Capture the cell that displays the provided text and extract its (x, y) central coordinate. 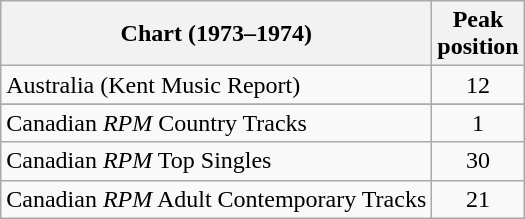
Canadian RPM Adult Contemporary Tracks (216, 199)
Chart (1973–1974) (216, 34)
21 (478, 199)
Peakposition (478, 34)
Australia (Kent Music Report) (216, 85)
Canadian RPM Country Tracks (216, 123)
30 (478, 161)
Canadian RPM Top Singles (216, 161)
1 (478, 123)
12 (478, 85)
